Provide the (x, y) coordinate of the cell's center where the given text is located.  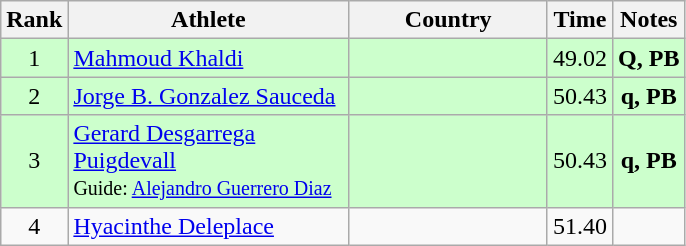
Gerard Desgarrega PuigdevallGuide: Alejandro Guerrero Diaz (208, 161)
1 (34, 58)
Country (448, 20)
Q, PB (649, 58)
51.40 (580, 226)
Time (580, 20)
Jorge B. Gonzalez Sauceda (208, 96)
3 (34, 161)
Rank (34, 20)
4 (34, 226)
Notes (649, 20)
Athlete (208, 20)
49.02 (580, 58)
2 (34, 96)
Hyacinthe Deleplace (208, 226)
Mahmoud Khaldi (208, 58)
